Return [x, y] of the center of cell containing provided text 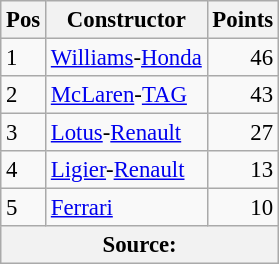
Lotus-Renault [127, 133]
McLaren-TAG [127, 95]
2 [24, 95]
46 [242, 58]
13 [242, 170]
Constructor [127, 20]
43 [242, 95]
Williams-Honda [127, 58]
5 [24, 208]
4 [24, 170]
10 [242, 208]
27 [242, 133]
Ferrari [127, 208]
Pos [24, 20]
Source: [140, 245]
3 [24, 133]
Ligier-Renault [127, 170]
Points [242, 20]
1 [24, 58]
